Extract the (X, Y) coordinate from the center of the cell holding the provided text.  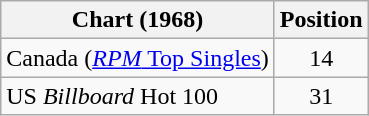
14 (321, 58)
Canada (RPM Top Singles) (138, 58)
Chart (1968) (138, 20)
Position (321, 20)
31 (321, 96)
US Billboard Hot 100 (138, 96)
